Provide the (x, y) coordinate of the cell's center where the given text is located.  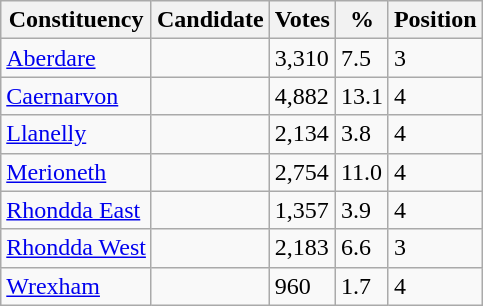
Wrexham (76, 286)
4,882 (302, 96)
13.1 (362, 96)
2,754 (302, 172)
2,183 (302, 248)
% (362, 20)
Aberdare (76, 58)
3.9 (362, 210)
3.8 (362, 134)
Votes (302, 20)
960 (302, 286)
Candidate (210, 20)
1.7 (362, 286)
3,310 (302, 58)
Rhondda East (76, 210)
11.0 (362, 172)
Constituency (76, 20)
Caernarvon (76, 96)
2,134 (302, 134)
Position (435, 20)
1,357 (302, 210)
6.6 (362, 248)
Merioneth (76, 172)
7.5 (362, 58)
Llanelly (76, 134)
Rhondda West (76, 248)
